Determine the (X, Y) coordinate at the center of the cell enclosing the given text.  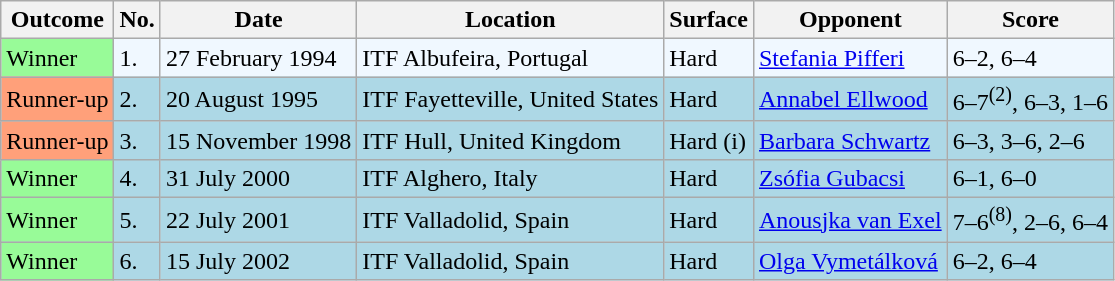
Score (1030, 20)
Hard (i) (709, 140)
Annabel Ellwood (850, 100)
Opponent (850, 20)
27 February 1994 (258, 58)
ITF Hull, United Kingdom (510, 140)
6–1, 6–0 (1030, 178)
2. (137, 100)
15 November 1998 (258, 140)
31 July 2000 (258, 178)
15 July 2002 (258, 261)
Date (258, 20)
Location (510, 20)
Stefania Pifferi (850, 58)
1. (137, 58)
Outcome (58, 20)
Surface (709, 20)
5. (137, 220)
Anousjka van Exel (850, 220)
ITF Alghero, Italy (510, 178)
6–3, 3–6, 2–6 (1030, 140)
6–7(2), 6–3, 1–6 (1030, 100)
Olga Vymetálková (850, 261)
3. (137, 140)
4. (137, 178)
Barbara Schwartz (850, 140)
7–6(8), 2–6, 6–4 (1030, 220)
No. (137, 20)
Zsófia Gubacsi (850, 178)
ITF Fayetteville, United States (510, 100)
20 August 1995 (258, 100)
6. (137, 261)
22 July 2001 (258, 220)
ITF Albufeira, Portugal (510, 58)
